From the cell containing the given text, extract its center point as [x, y] coordinate. 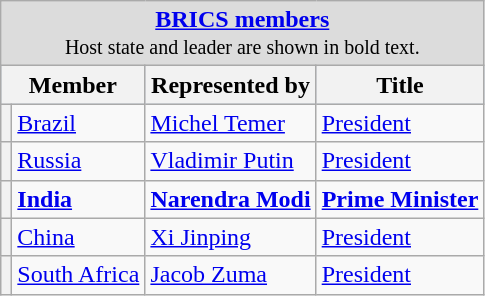
Prime Minister [400, 199]
Vladimir Putin [230, 161]
Russia [78, 161]
India [78, 199]
Michel Temer [230, 123]
BRICS membersHost state and leader are shown in bold text. [242, 34]
Xi Jinping [230, 237]
Member [73, 85]
Represented by [230, 85]
Title [400, 85]
Narendra Modi [230, 199]
Brazil [78, 123]
China [78, 237]
South Africa [78, 275]
Jacob Zuma [230, 275]
